Detect which cell encompasses the target text, then output its (x, y) center coordinate. 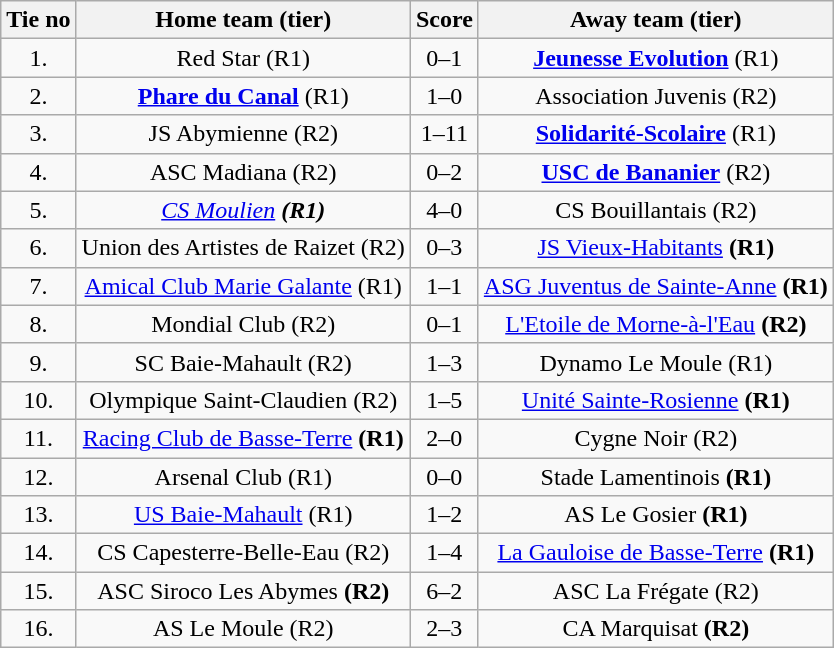
2–3 (444, 629)
ASC Madiana (R2) (243, 172)
12. (38, 477)
Jeunesse Evolution (R1) (656, 58)
La Gauloise de Basse-Terre (R1) (656, 553)
Amical Club Marie Galante (R1) (243, 286)
0–3 (444, 248)
14. (38, 553)
AS Le Gosier (R1) (656, 515)
CA Marquisat (R2) (656, 629)
15. (38, 591)
13. (38, 515)
Home team (tier) (243, 20)
4. (38, 172)
1–0 (444, 96)
6–2 (444, 591)
Association Juvenis (R2) (656, 96)
AS Le Moule (R2) (243, 629)
4–0 (444, 210)
Mondial Club (R2) (243, 324)
Racing Club de Basse-Terre (R1) (243, 438)
0–2 (444, 172)
ASG Juventus de Sainte-Anne (R1) (656, 286)
Score (444, 20)
5. (38, 210)
1–5 (444, 400)
Arsenal Club (R1) (243, 477)
Union des Artistes de Raizet (R2) (243, 248)
10. (38, 400)
1–1 (444, 286)
Solidarité-Scolaire (R1) (656, 134)
7. (38, 286)
SC Baie-Mahault (R2) (243, 362)
6. (38, 248)
L'Etoile de Morne-à-l'Eau (R2) (656, 324)
1–2 (444, 515)
1. (38, 58)
USC de Bananier (R2) (656, 172)
11. (38, 438)
Away team (tier) (656, 20)
1–3 (444, 362)
ASC La Frégate (R2) (656, 591)
8. (38, 324)
16. (38, 629)
0–0 (444, 477)
1–11 (444, 134)
3. (38, 134)
Unité Sainte-Rosienne (R1) (656, 400)
Red Star (R1) (243, 58)
Dynamo Le Moule (R1) (656, 362)
1–4 (444, 553)
CS Capesterre-Belle-Eau (R2) (243, 553)
Phare du Canal (R1) (243, 96)
2. (38, 96)
Olympique Saint-Claudien (R2) (243, 400)
Cygne Noir (R2) (656, 438)
CS Moulien (R1) (243, 210)
Stade Lamentinois (R1) (656, 477)
JS Abymienne (R2) (243, 134)
CS Bouillantais (R2) (656, 210)
ASC Siroco Les Abymes (R2) (243, 591)
JS Vieux-Habitants (R1) (656, 248)
2–0 (444, 438)
US Baie-Mahault (R1) (243, 515)
9. (38, 362)
Tie no (38, 20)
